Extract the [X, Y] coordinate from the center of the cell holding the provided text.  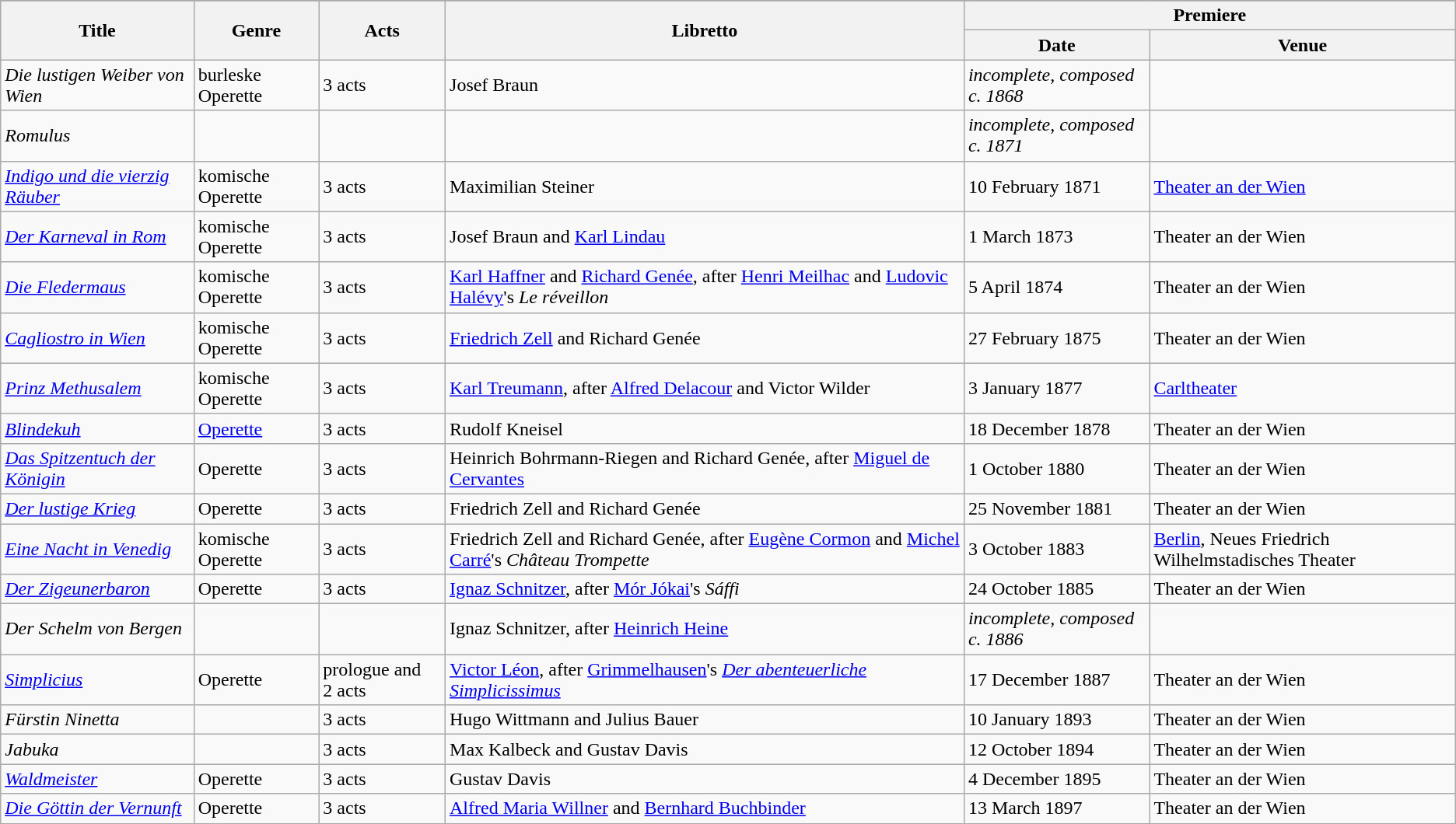
10 January 1893 [1056, 720]
17 December 1887 [1056, 679]
4 December 1895 [1056, 779]
3 October 1883 [1056, 549]
1 March 1873 [1056, 236]
Rudolf Kneisel [705, 428]
Die lustigen Weiber von Wien [97, 86]
Maximilian Steiner [705, 187]
prologue and 2 acts [383, 679]
incomplete, composed c. 1868 [1056, 86]
Cagliostro in Wien [97, 337]
Die Fledermaus [97, 288]
Acts [383, 30]
13 March 1897 [1056, 808]
Der Karneval in Rom [97, 236]
Heinrich Bohrmann-Riegen and Richard Genée, after Miguel de Cervantes [705, 468]
Ignaz Schnitzer, after Mór Jókai's Sáffi [705, 589]
3 January 1877 [1056, 389]
Eine Nacht in Venedig [97, 549]
Der Zigeunerbaron [97, 589]
Jabuka [97, 749]
Das Spitzentuch der Königin [97, 468]
Romulus [97, 135]
Indigo und die vierzig Räuber [97, 187]
27 February 1875 [1056, 337]
Premiere [1209, 16]
Karl Treumann, after Alfred Delacour and Victor Wilder [705, 389]
Ignaz Schnitzer, after Heinrich Heine [705, 630]
Venue [1302, 45]
Der Schelm von Bergen [97, 630]
Blindekuh [97, 428]
Karl Haffner and Richard Genée, after Henri Meilhac and Ludovic Halévy's Le réveillon [705, 288]
Gustav Davis [705, 779]
12 October 1894 [1056, 749]
Carltheater [1302, 389]
Simplicius [97, 679]
Alfred Maria Willner and Bernhard Buchbinder [705, 808]
18 December 1878 [1056, 428]
Berlin, Neues Friedrich Wilhelmstadisches Theater [1302, 549]
25 November 1881 [1056, 508]
Die Göttin der Vernunft [97, 808]
Friedrich Zell and Richard Genée, after Eugène Cormon and Michel Carré's Château Trompette [705, 549]
Prinz Methusalem [97, 389]
Title [97, 30]
burleske Operette [257, 86]
Max Kalbeck and Gustav Davis [705, 749]
Josef Braun [705, 86]
Fürstin Ninetta [97, 720]
incomplete, composed c. 1871 [1056, 135]
incomplete, composed c. 1886 [1056, 630]
24 October 1885 [1056, 589]
10 February 1871 [1056, 187]
Waldmeister [97, 779]
Victor Léon, after Grimmelhausen's Der abenteuerliche Simplicissimus [705, 679]
Der lustige Krieg [97, 508]
Hugo Wittmann and Julius Bauer [705, 720]
5 April 1874 [1056, 288]
Date [1056, 45]
Josef Braun and Karl Lindau [705, 236]
1 October 1880 [1056, 468]
Genre [257, 30]
Libretto [705, 30]
